Output the (X, Y) coordinate of the center of the cell containing the given text.  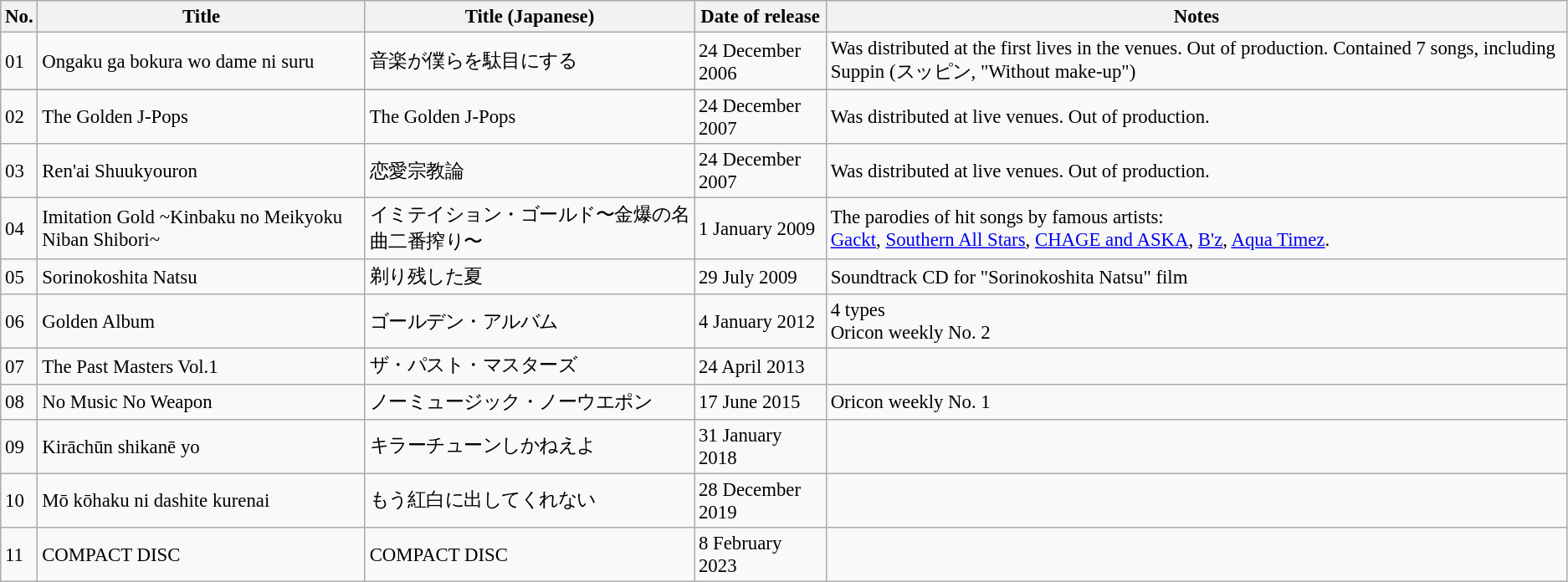
Title (202, 17)
イミテイション・ゴールド〜金爆の名曲二番搾り〜 (529, 229)
ノーミュージック・ノーウエポン (529, 401)
Date of release (761, 17)
1 January 2009 (761, 229)
The Past Masters Vol.1 (202, 366)
Soundtrack CD for "Sorinokoshita Natsu" film (1196, 277)
07 (19, 366)
No Music No Weapon (202, 401)
Oricon weekly No. 1 (1196, 401)
もう紅白に出してくれない (529, 500)
03 (19, 171)
31 January 2018 (761, 447)
24 April 2013 (761, 366)
Mō kōhaku ni dashite kurenai (202, 500)
Was distributed at the first lives in the venues. Out of production. Contained 7 songs, including Suppin (スッピン, "Without make-up") (1196, 62)
Notes (1196, 17)
Title (Japanese) (529, 17)
Ongaku ga bokura wo dame ni suru (202, 62)
17 June 2015 (761, 401)
28 December 2019 (761, 500)
ザ・パスト・マスターズ (529, 366)
Sorinokoshita Natsu (202, 277)
4 types Oricon weekly No. 2 (1196, 321)
The parodies of hit songs by famous artists:Gackt, Southern All Stars, CHAGE and ASKA, B'z, Aqua Timez. (1196, 229)
10 (19, 500)
11 (19, 554)
ゴールデン・アルバム (529, 321)
Golden Album (202, 321)
01 (19, 62)
08 (19, 401)
キラーチューンしかねえよ (529, 447)
29 July 2009 (761, 277)
02 (19, 117)
09 (19, 447)
04 (19, 229)
Imitation Gold ~Kinbaku no Meikyoku Niban Shibori~ (202, 229)
Kirāchūn shikanē yo (202, 447)
恋愛宗教論 (529, 171)
8 February 2023 (761, 554)
剃り残した夏 (529, 277)
音楽が僕らを駄目にする (529, 62)
06 (19, 321)
05 (19, 277)
Ren'ai Shuukyouron (202, 171)
24 December 2006 (761, 62)
4 January 2012 (761, 321)
No. (19, 17)
